Determine the (x, y) coordinate at the center of the cell enclosing the given text.  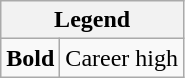
Legend (92, 20)
Bold (30, 58)
Career high (122, 58)
